Return the (X, Y) coordinate for the center point of the cell that contains the specified text.  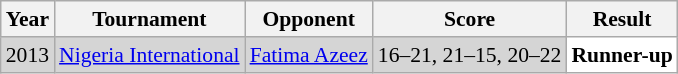
Fatima Azeez (309, 55)
Nigeria International (150, 55)
2013 (28, 55)
Result (622, 19)
Year (28, 19)
Opponent (309, 19)
16–21, 21–15, 20–22 (470, 55)
Score (470, 19)
Runner-up (622, 55)
Tournament (150, 19)
